Return [x, y] of the center of cell containing provided text 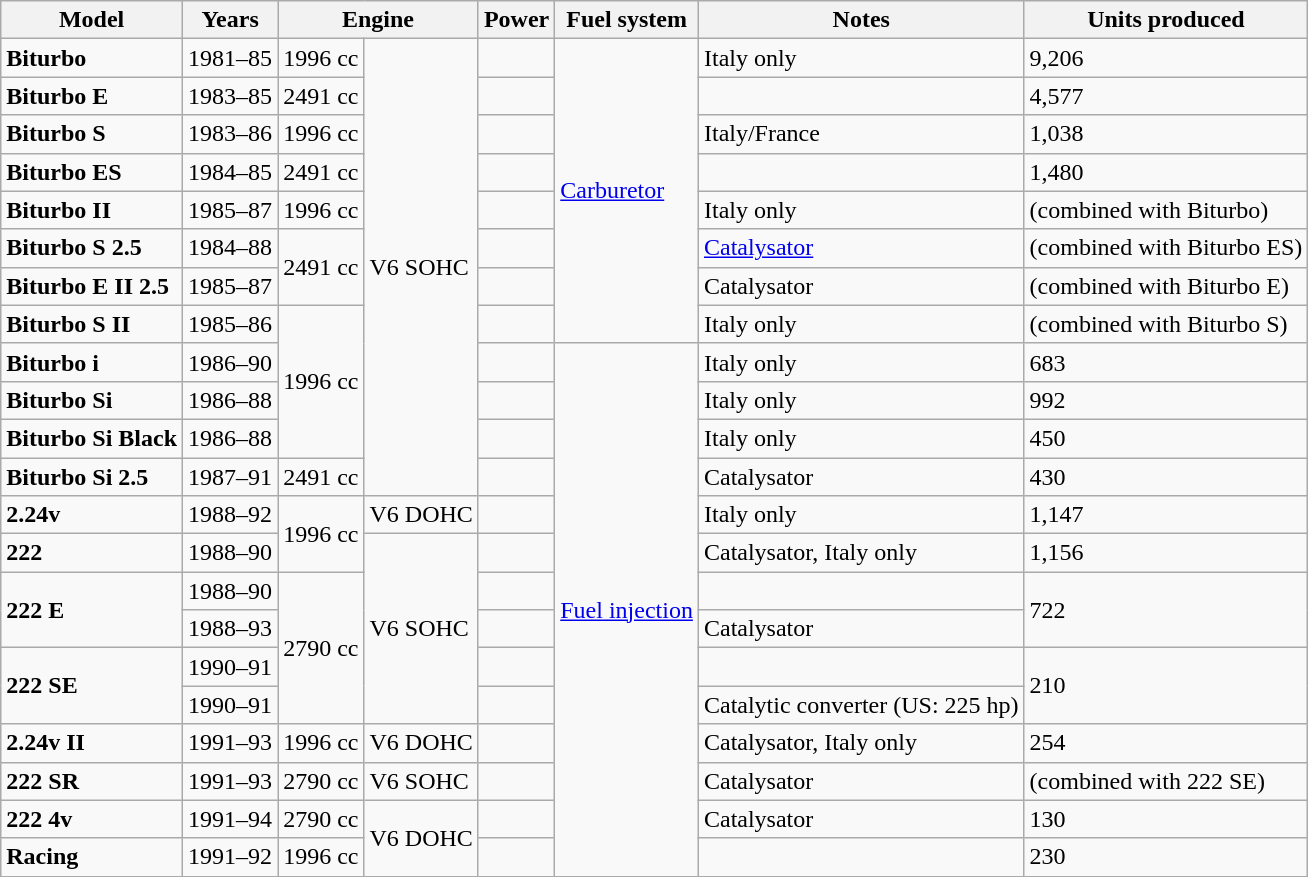
1991–94 [230, 819]
1991–92 [230, 857]
(combined with 222 SE) [1166, 781]
4,577 [1166, 96]
Racing [92, 857]
Power [516, 20]
Engine [378, 20]
210 [1166, 686]
Biturbo E II 2.5 [92, 286]
1,480 [1166, 172]
(combined with Biturbo) [1166, 210]
Biturbo [92, 58]
Biturbo i [92, 362]
222 SE [92, 686]
Biturbo II [92, 210]
Biturbo ES [92, 172]
1988–93 [230, 629]
(combined with Biturbo S) [1166, 324]
Biturbo Si [92, 400]
1986–90 [230, 362]
1984–85 [230, 172]
1985–86 [230, 324]
Biturbo S II [92, 324]
130 [1166, 819]
722 [1166, 610]
Biturbo Si Black [92, 438]
1984–88 [230, 248]
222 E [92, 610]
Fuel system [627, 20]
Years [230, 20]
Units produced [1166, 20]
1,147 [1166, 515]
1988–92 [230, 515]
Biturbo E [92, 96]
683 [1166, 362]
430 [1166, 477]
(combined with Biturbo ES) [1166, 248]
9,206 [1166, 58]
1987–91 [230, 477]
Italy/France [861, 134]
Fuel injection [627, 610]
450 [1166, 438]
2.24v II [92, 743]
222 [92, 553]
Notes [861, 20]
222 SR [92, 781]
1,156 [1166, 553]
Biturbo Si 2.5 [92, 477]
1983–86 [230, 134]
(combined with Biturbo E) [1166, 286]
Biturbo S [92, 134]
992 [1166, 400]
1,038 [1166, 134]
222 4v [92, 819]
Biturbo S 2.5 [92, 248]
Catalytic converter (US: 225 hp) [861, 705]
254 [1166, 743]
2.24v [92, 515]
1981–85 [230, 58]
230 [1166, 857]
Model [92, 20]
Carburetor [627, 191]
1983–85 [230, 96]
